Scan for the cell matching the given text and deliver its (x, y) coordinate at center. 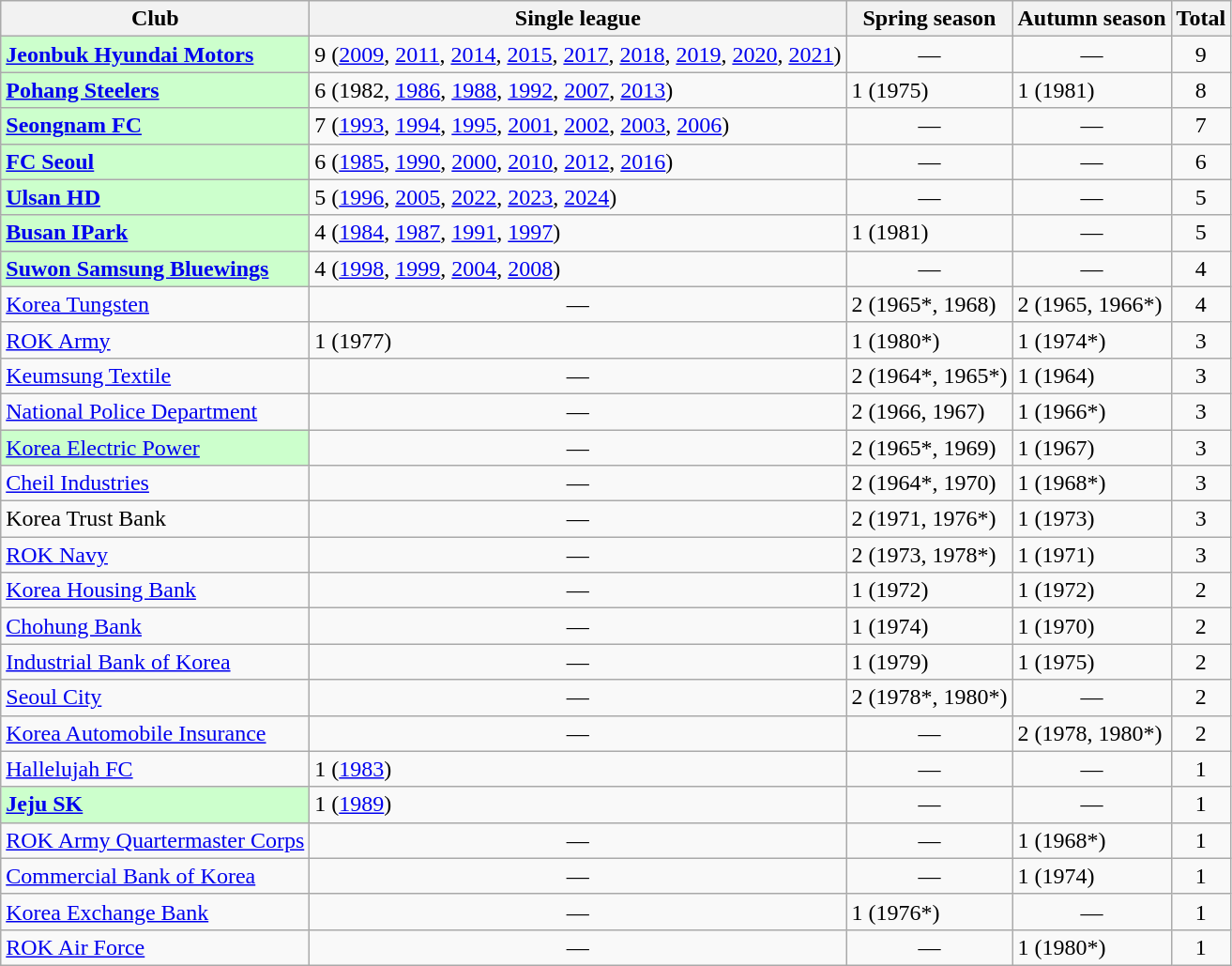
2 (1965, 1966*) (1092, 304)
2 (1966, 1967) (929, 411)
Korea Housing Bank (156, 590)
Single league (578, 19)
4 (1984, 1987, 1991, 1997) (578, 233)
Cheil Industries (156, 483)
1 (1964) (1092, 376)
Busan IPark (156, 233)
2 (1965*, 1969) (929, 448)
Jeonbuk Hyundai Motors (156, 54)
1 (1974*) (1092, 340)
6 (1985, 1990, 2000, 2010, 2012, 2016) (578, 161)
4 (1998, 1999, 2004, 2008) (578, 268)
9 (1201, 54)
1 (1970) (1092, 626)
1 (1966*) (1092, 411)
2 (1964*, 1970) (929, 483)
Spring season (929, 19)
Pohang Steelers (156, 90)
6 (1982, 1986, 1988, 1992, 2007, 2013) (578, 90)
5 (1996, 2005, 2022, 2023, 2024) (578, 197)
2 (1964*, 1965*) (929, 376)
Korea Electric Power (156, 448)
2 (1978*, 1980*) (929, 698)
Chohung Bank (156, 626)
1 (1989) (578, 805)
6 (1201, 161)
Hallelujah FC (156, 769)
ROK Army (156, 340)
2 (1965*, 1968) (929, 304)
Korea Tungsten (156, 304)
1 (1973) (1092, 519)
Jeju SK (156, 805)
7 (1993, 1994, 1995, 2001, 2002, 2003, 2006) (578, 126)
Total (1201, 19)
1 (1979) (929, 662)
Commercial Bank of Korea (156, 876)
ROK Army Quartermaster Corps (156, 840)
1 (1983) (578, 769)
National Police Department (156, 411)
Industrial Bank of Korea (156, 662)
Korea Exchange Bank (156, 912)
FC Seoul (156, 161)
9 (2009, 2011, 2014, 2015, 2017, 2018, 2019, 2020, 2021) (578, 54)
2 (1978, 1980*) (1092, 733)
Korea Automobile Insurance (156, 733)
ROK Navy (156, 555)
Seoul City (156, 698)
1 (1976*) (929, 912)
2 (1973, 1978*) (929, 555)
7 (1201, 126)
Keumsung Textile (156, 376)
Seongnam FC (156, 126)
2 (1971, 1976*) (929, 519)
1 (1967) (1092, 448)
1 (1971) (1092, 555)
ROK Air Force (156, 947)
1 (1977) (578, 340)
Club (156, 19)
Ulsan HD (156, 197)
Autumn season (1092, 19)
Suwon Samsung Bluewings (156, 268)
Korea Trust Bank (156, 519)
8 (1201, 90)
